Locate the cell with the specified text and output its [X, Y] center coordinate. 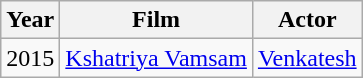
Actor [307, 20]
Film [156, 20]
Kshatriya Vamsam [156, 58]
Year [30, 20]
2015 [30, 58]
Venkatesh [307, 58]
